Search for the cell housing the specified text and yield its [X, Y] center coordinate. 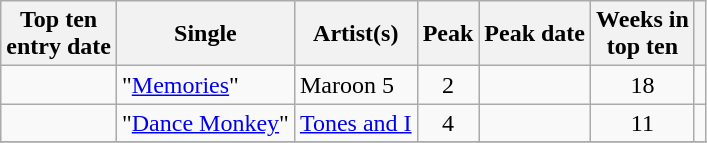
4 [448, 123]
2 [448, 85]
Single [205, 34]
Artist(s) [356, 34]
"Dance Monkey" [205, 123]
Peak date [535, 34]
18 [643, 85]
11 [643, 123]
Weeks intop ten [643, 34]
Tones and I [356, 123]
Maroon 5 [356, 85]
Top tenentry date [59, 34]
"Memories" [205, 85]
Peak [448, 34]
